Extract the [x, y] coordinate from the center of the cell holding the provided text.  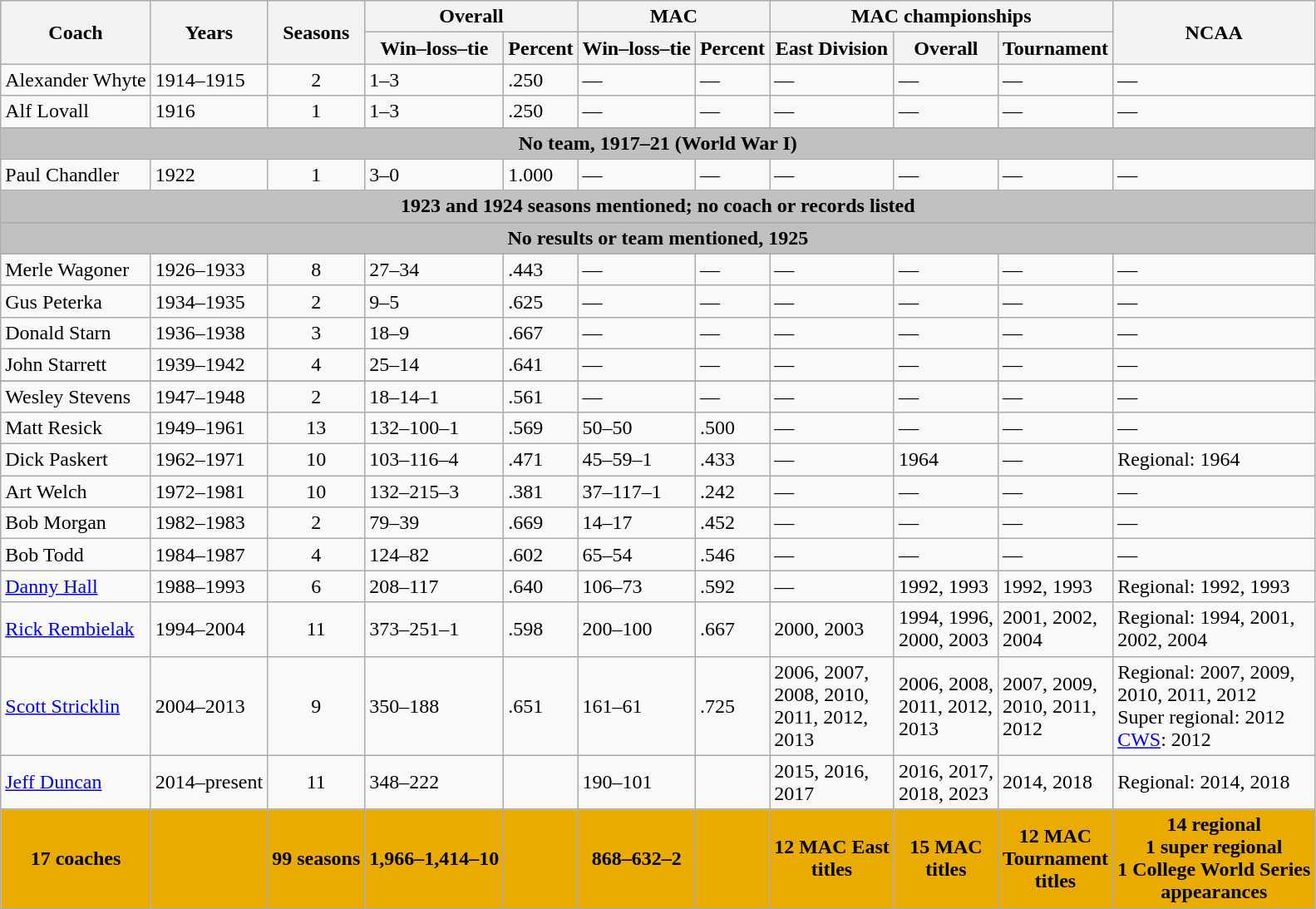
Regional: 2007, 2009, 2010, 2011, 2012 Super regional: 2012CWS: 2012 [1214, 705]
37–117–1 [637, 492]
25–14 [434, 364]
18–14–1 [434, 397]
1914–1915 [209, 80]
.602 [540, 555]
.592 [732, 586]
Danny Hall [76, 586]
Merle Wagoner [76, 269]
Bob Todd [76, 555]
2004–2013 [209, 705]
12 MAC Tournament titles [1055, 858]
2014–present [209, 782]
Dick Paskert [76, 460]
.242 [732, 492]
14–17 [637, 523]
3 [316, 333]
2006, 2008, 2011, 2012, 2013 [946, 705]
65–54 [637, 555]
1939–1942 [209, 364]
Regional: 1994, 2001, 2002, 2004 [1214, 629]
No results or team mentioned, 1925 [658, 238]
8 [316, 269]
350–188 [434, 705]
99 seasons [316, 858]
1982–1983 [209, 523]
1972–1981 [209, 492]
Jeff Duncan [76, 782]
1964 [946, 460]
200–100 [637, 629]
1984–1987 [209, 555]
.443 [540, 269]
Paul Chandler [76, 175]
14 regional1 super regional1 College World Seriesappearances [1214, 858]
Coach [76, 32]
.569 [540, 428]
17 coaches [76, 858]
Scott Stricklin [76, 705]
.500 [732, 428]
1,966–1,414–10 [434, 858]
18–9 [434, 333]
.433 [732, 460]
Matt Resick [76, 428]
1949–1961 [209, 428]
9 [316, 705]
Art Welch [76, 492]
2007, 2009, 2010, 2011, 2012 [1055, 705]
Alf Lovall [76, 111]
1962–1971 [209, 460]
1994, 1996, 2000, 2003 [946, 629]
MAC [673, 17]
2006, 2007, 2008, 2010, 2011, 2012, 2013 [832, 705]
1988–1993 [209, 586]
John Starrett [76, 364]
1926–1933 [209, 269]
161–61 [637, 705]
.669 [540, 523]
Years [209, 32]
1994–2004 [209, 629]
Seasons [316, 32]
373–251–1 [434, 629]
NCAA [1214, 32]
1.000 [540, 175]
1934–1935 [209, 301]
348–222 [434, 782]
79–39 [434, 523]
45–59–1 [637, 460]
.381 [540, 492]
132–215–3 [434, 492]
Gus Peterka [76, 301]
Donald Starn [76, 333]
132–100–1 [434, 428]
Bob Morgan [76, 523]
.452 [732, 523]
MAC championships [941, 17]
.725 [732, 705]
Wesley Stevens [76, 397]
12 MAC East titles [832, 858]
208–117 [434, 586]
1923 and 1924 seasons mentioned; no coach or records listed [658, 206]
.651 [540, 705]
124–82 [434, 555]
2014, 2018 [1055, 782]
.641 [540, 364]
.561 [540, 397]
9–5 [434, 301]
Regional: 2014, 2018 [1214, 782]
2000, 2003 [832, 629]
Alexander Whyte [76, 80]
50–50 [637, 428]
106–73 [637, 586]
Tournament [1055, 48]
Rick Rembielak [76, 629]
15 MAC titles [946, 858]
2015, 2016,2017 [832, 782]
2001, 2002, 2004 [1055, 629]
Regional: 1992, 1993 [1214, 586]
3–0 [434, 175]
1916 [209, 111]
.640 [540, 586]
1922 [209, 175]
1947–1948 [209, 397]
Regional: 1964 [1214, 460]
.598 [540, 629]
No team, 1917–21 (World War I) [658, 143]
.471 [540, 460]
103–116–4 [434, 460]
East Division [832, 48]
190–101 [637, 782]
2016, 2017,2018, 2023 [946, 782]
.546 [732, 555]
1936–1938 [209, 333]
13 [316, 428]
27–34 [434, 269]
.625 [540, 301]
868–632–2 [637, 858]
6 [316, 586]
